From the cell containing the given text, extract its center point as (x, y) coordinate. 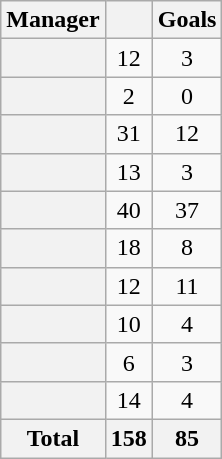
31 (128, 134)
158 (128, 438)
13 (128, 172)
85 (187, 438)
Goals (187, 20)
Total (53, 438)
Manager (53, 20)
2 (128, 96)
6 (128, 362)
37 (187, 210)
11 (187, 286)
0 (187, 96)
14 (128, 400)
18 (128, 248)
40 (128, 210)
10 (128, 324)
8 (187, 248)
